Locate the cell with the specified text and output its [x, y] center coordinate. 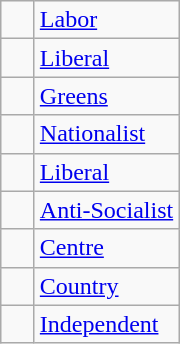
Anti-Socialist [106, 210]
Greens [106, 96]
Country [106, 286]
Independent [106, 324]
Labor [106, 20]
Nationalist [106, 134]
Centre [106, 248]
